Search for the cell housing the specified text and yield its [x, y] center coordinate. 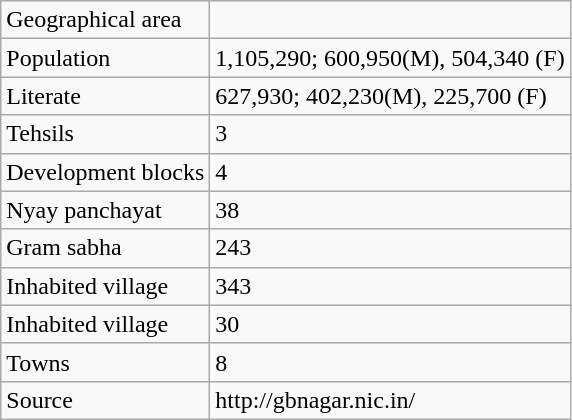
Nyay panchayat [106, 210]
Gram sabha [106, 248]
30 [390, 324]
Literate [106, 96]
http://gbnagar.nic.in/ [390, 400]
4 [390, 172]
Towns [106, 362]
38 [390, 210]
243 [390, 248]
3 [390, 134]
Development blocks [106, 172]
343 [390, 286]
627,930; 402,230(M), 225,700 (F) [390, 96]
1,105,290; 600,950(M), 504,340 (F) [390, 58]
8 [390, 362]
Tehsils [106, 134]
Source [106, 400]
Geographical area [106, 20]
Population [106, 58]
